From the cell containing the given text, extract its center point as [X, Y] coordinate. 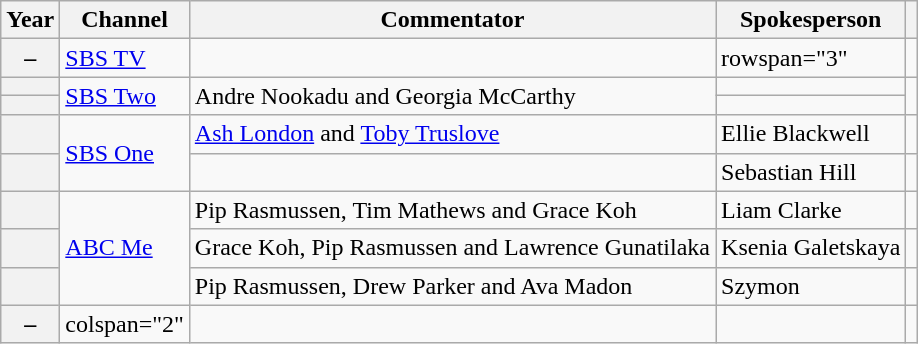
SBS Two [125, 96]
rowspan="3" [811, 58]
Andre Nookadu and Georgia McCarthy [452, 96]
Ellie Blackwell [811, 134]
Liam Clarke [811, 210]
SBS One [125, 153]
Spokesperson [811, 20]
Grace Koh, Pip Rasmussen and Lawrence Gunatilaka [452, 248]
Commentator [452, 20]
Channel [125, 20]
colspan="2" [125, 324]
Pip Rasmussen, Tim Mathews and Grace Koh [452, 210]
Sebastian Hill [811, 172]
Szymon [811, 286]
Ksenia Galetskaya [811, 248]
Ash London and Toby Truslove [452, 134]
Pip Rasmussen, Drew Parker and Ava Madon [452, 286]
Year [30, 20]
ABC Me [125, 248]
SBS TV [125, 58]
